For the text-containing cell, return its midpoint in [x, y] coordinate format. 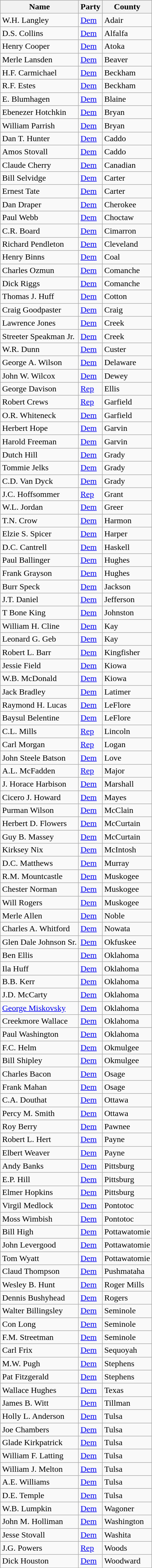
Pawnee [127, 1126]
Percy M. Smith [40, 1113]
Mayes [127, 797]
J.T. Daniel [40, 600]
Dick Riggs [40, 283]
Roger Mills [127, 1285]
Nowata [127, 929]
Jefferson [127, 600]
T.N. Crow [40, 520]
Cimarron [127, 231]
H.F. Carmichael [40, 73]
Chester Norman [40, 889]
J. Horace Harbison [40, 784]
Joe Chambers [40, 1430]
Marshall [127, 784]
George Davison [40, 389]
Henry Binns [40, 257]
Dick Houston [40, 1561]
Carl Frix [40, 1350]
Harper [127, 534]
Lawrence Jones [40, 323]
Woods [127, 1548]
Harmon [127, 520]
Cotton [127, 297]
Thomas J. Huff [40, 297]
Latimer [127, 692]
Roy Berry [40, 1126]
W.H. Langley [40, 20]
Kirksey Nix [40, 850]
Robert L. Barr [40, 652]
Cherokee [127, 205]
Haskell [127, 547]
William F. Latting [40, 1456]
Burr Speck [40, 587]
Craig [127, 310]
Guy B. Massey [40, 837]
Charles A. Whitford [40, 929]
Party [90, 7]
Pat Fitzgerald [40, 1377]
Will Rogers [40, 903]
Blaine [127, 99]
Noble [127, 916]
Greer [127, 507]
C.L. Mills [40, 731]
Washita [127, 1535]
Holly L. Anderson [40, 1416]
Dewey [127, 375]
Elzie S. Spicer [40, 534]
Andy Banks [40, 1166]
Washington [127, 1522]
Beaver [127, 60]
Love [127, 758]
Ernest Tate [40, 191]
Wallace Hughes [40, 1390]
Charles Bacon [40, 1074]
Elmer Hopkins [40, 1192]
F.C. Helm [40, 1048]
Dan Draper [40, 205]
A.L. McFadden [40, 771]
Paul Ballinger [40, 560]
Carl Morgan [40, 744]
J.G. Powers [40, 1548]
Dan T. Hunter [40, 138]
John M. Holliman [40, 1522]
George A. Wilson [40, 362]
Dennis Bushyhead [40, 1298]
A.E. Williams [40, 1482]
M.W. Pugh [40, 1363]
W.L. Jordan [40, 507]
O.R. Whiteneck [40, 415]
Bill Selvidge [40, 178]
Con Long [40, 1324]
Claude Cherry [40, 165]
Frank Grayson [40, 573]
D.S. Collins [40, 33]
Cleveland [127, 244]
Glade Kirkpatrick [40, 1443]
Lincoln [127, 731]
Moss Wimbish [40, 1218]
T Bone King [40, 613]
John Steele Batson [40, 758]
Wesley B. Hunt [40, 1285]
John W. Wilcox [40, 375]
Cicero J. Howard [40, 797]
Tommie Jelks [40, 468]
Amos Stovall [40, 152]
Dutch Hill [40, 455]
Adair [127, 20]
Kingfisher [127, 652]
Bill High [40, 1232]
Robert Crews [40, 402]
Richard Pendleton [40, 244]
Elbert Weaver [40, 1153]
Bill Shipley [40, 1061]
E.P. Hill [40, 1179]
Grant [127, 494]
J.C. Hoffsommer [40, 494]
Henry Cooper [40, 46]
Jackson [127, 587]
Tillman [127, 1403]
D.C. Matthews [40, 863]
Delaware [127, 362]
W.B. McDonald [40, 679]
John Levergood [40, 1245]
Robert L. Hert [40, 1140]
Ila Huff [40, 968]
Charles Ozmun [40, 270]
Paul Webb [40, 218]
Okfuskee [127, 942]
Ebenezer Hotchkin [40, 112]
D.E. Temple [40, 1495]
Craig Goodpaster [40, 310]
Woodward [127, 1561]
Canadian [127, 165]
F.M. Streetman [40, 1337]
Pushmataha [127, 1271]
Walter Billingsley [40, 1311]
Frank Mahan [40, 1087]
C.A. Douthat [40, 1100]
W.B. Lumpkin [40, 1508]
C.D. Van Dyck [40, 481]
County [127, 7]
R.F. Estes [40, 86]
Logan [127, 744]
Baysul Belentine [40, 718]
Leonard G. Geb [40, 639]
Ellis [127, 389]
Rogers [127, 1298]
Murray [127, 863]
Johnston [127, 613]
Sequoyah [127, 1350]
Jessie Field [40, 665]
Texas [127, 1390]
Streeter Speakman Jr. [40, 336]
C.R. Board [40, 231]
Atoka [127, 46]
McClain [127, 810]
Merle Allen [40, 916]
Choctaw [127, 218]
Raymond H. Lucas [40, 705]
Alfalfa [127, 33]
Purman Wilson [40, 810]
William H. Cline [40, 626]
Harold Freeman [40, 442]
Tom Wyatt [40, 1258]
R.M. Mountcastle [40, 876]
Jesse Stovall [40, 1535]
Herbert D. Flowers [40, 824]
Glen Dale Johnson Sr. [40, 942]
Herbert Hope [40, 428]
Claud Thompson [40, 1271]
E. Blumhagen [40, 99]
Jack Bradley [40, 692]
D.C. Cantrell [40, 547]
Paul Washington [40, 1034]
W.R. Dunn [40, 349]
Merle Lansden [40, 60]
Virgil Medlock [40, 1205]
George Miskovsky [40, 1008]
James B. Witt [40, 1403]
Name [40, 7]
McIntosh [127, 850]
J.D. McCarty [40, 995]
Creekmore Wallace [40, 1021]
Custer [127, 349]
Wagoner [127, 1508]
William Parrish [40, 125]
Ben Ellis [40, 955]
William J. Melton [40, 1469]
Major [127, 771]
B.B. Kerr [40, 981]
Coal [127, 257]
